Extract the [x, y] coordinate from the center of the cell holding the provided text.  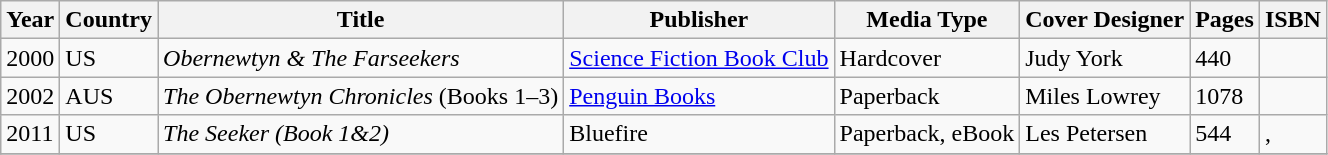
Country [109, 20]
Year [30, 20]
440 [1225, 58]
2011 [30, 134]
1078 [1225, 96]
Les Petersen [1105, 134]
Paperback, eBook [927, 134]
The Seeker (Book 1&2) [361, 134]
Penguin Books [699, 96]
2002 [30, 96]
Bluefire [699, 134]
Obernewtyn & The Farseekers [361, 58]
Hardcover [927, 58]
Media Type [927, 20]
Pages [1225, 20]
2000 [30, 58]
, [1292, 134]
Miles Lowrey [1105, 96]
Title [361, 20]
Cover Designer [1105, 20]
Paperback [927, 96]
Science Fiction Book Club [699, 58]
Publisher [699, 20]
ISBN [1292, 20]
544 [1225, 134]
Judy York [1105, 58]
The Obernewtyn Chronicles (Books 1–3) [361, 96]
AUS [109, 96]
